Identify which cell holds the provided text, then report its [x, y] central coordinate. 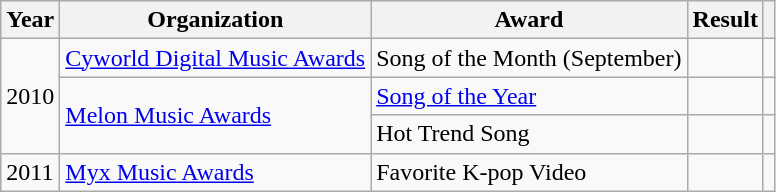
2011 [30, 172]
Organization [216, 20]
Song of the Month (September) [529, 58]
Result [725, 20]
Year [30, 20]
Cyworld Digital Music Awards [216, 58]
2010 [30, 96]
Favorite K-pop Video [529, 172]
Myx Music Awards [216, 172]
Hot Trend Song [529, 134]
Song of the Year [529, 96]
Award [529, 20]
Melon Music Awards [216, 115]
